Return (x, y) of the center of cell containing provided text 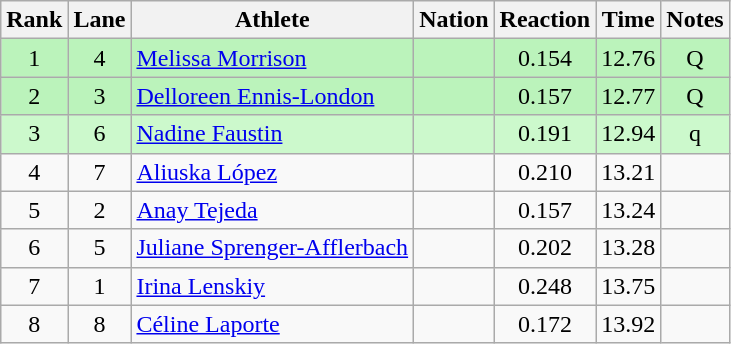
Céline Laporte (272, 324)
12.94 (628, 134)
q (695, 134)
0.154 (545, 58)
Anay Tejeda (272, 210)
Juliane Sprenger-Afflerbach (272, 248)
0.191 (545, 134)
Rank (34, 20)
Nadine Faustin (272, 134)
Athlete (272, 20)
Irina Lenskiy (272, 286)
13.92 (628, 324)
Reaction (545, 20)
0.210 (545, 172)
Lane (100, 20)
Melissa Morrison (272, 58)
13.24 (628, 210)
13.21 (628, 172)
Aliuska López (272, 172)
Delloreen Ennis-London (272, 96)
13.75 (628, 286)
12.76 (628, 58)
0.248 (545, 286)
Time (628, 20)
Notes (695, 20)
0.202 (545, 248)
13.28 (628, 248)
12.77 (628, 96)
Nation (454, 20)
0.172 (545, 324)
